For the text-containing cell, return its midpoint in (x, y) coordinate format. 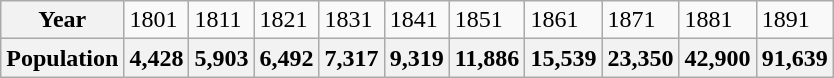
9,319 (416, 58)
91,639 (794, 58)
Year (62, 20)
1881 (718, 20)
42,900 (718, 58)
1811 (222, 20)
1801 (156, 20)
1821 (286, 20)
1891 (794, 20)
7,317 (352, 58)
11,886 (487, 58)
6,492 (286, 58)
1851 (487, 20)
1831 (352, 20)
1841 (416, 20)
5,903 (222, 58)
Population (62, 58)
15,539 (564, 58)
23,350 (640, 58)
1861 (564, 20)
4,428 (156, 58)
1871 (640, 20)
